Locate the cell with the specified text and output its (X, Y) center coordinate. 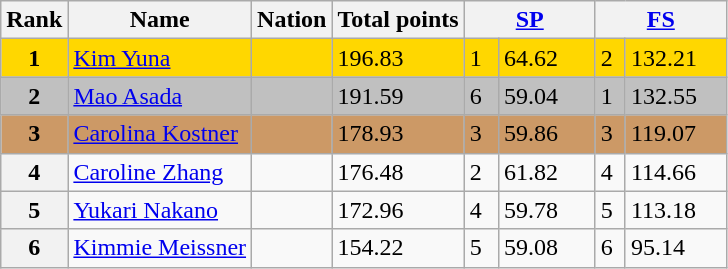
Yukari Nakano (160, 210)
95.14 (676, 248)
Total points (398, 20)
64.62 (546, 58)
59.78 (546, 210)
172.96 (398, 210)
Nation (292, 20)
113.18 (676, 210)
FS (660, 20)
61.82 (546, 172)
Kim Yuna (160, 58)
119.07 (676, 134)
Caroline Zhang (160, 172)
114.66 (676, 172)
Rank (34, 20)
Name (160, 20)
178.93 (398, 134)
59.08 (546, 248)
Carolina Kostner (160, 134)
Mao Asada (160, 96)
176.48 (398, 172)
132.21 (676, 58)
132.55 (676, 96)
59.04 (546, 96)
154.22 (398, 248)
191.59 (398, 96)
59.86 (546, 134)
196.83 (398, 58)
Kimmie Meissner (160, 248)
SP (530, 20)
